Find where the given text appears and provide that cell's center as (x, y) coordinate. 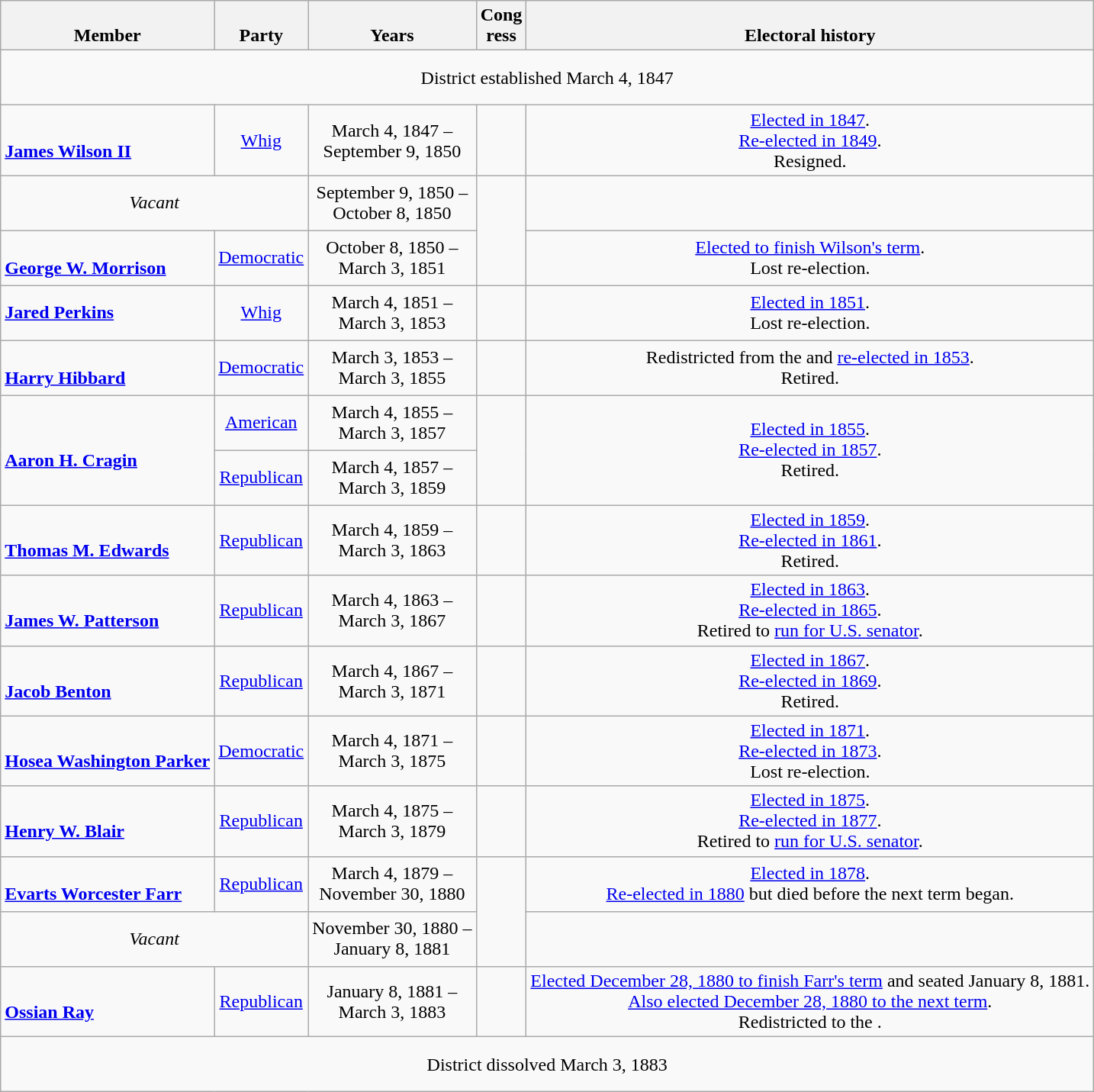
March 4, 1879 –November 30, 1880 (392, 884)
District established March 4, 1847 (548, 78)
Member (108, 26)
Elected December 28, 1880 to finish Farr's term and seated January 8, 1881.Also elected December 28, 1880 to the next term.Redistricted to the . (810, 1001)
March 4, 1855 –March 3, 1857 (392, 423)
March 4, 1871 –March 3, 1875 (392, 751)
Electoral history (810, 26)
March 4, 1857 –March 3, 1859 (392, 478)
Aaron H. Cragin (108, 450)
Years (392, 26)
March 4, 1863 –March 3, 1867 (392, 610)
Harry Hibbard (108, 368)
Redistricted from the and re-elected in 1853.Retired. (810, 368)
Elected in 1875.Re-elected in 1877.Retired to run for U.S. senator. (810, 821)
Elected in 1871.Re-elected in 1873.Lost re-election. (810, 751)
Elected in 1859.Re-elected in 1861.Retired. (810, 540)
November 30, 1880 –January 8, 1881 (392, 939)
Elected in 1847.Re-elected in 1849.Resigned. (810, 140)
October 8, 1850 –March 3, 1851 (392, 258)
Hosea Washington Parker (108, 751)
Elected to finish Wilson's term.Lost re-election. (810, 258)
March 4, 1875 –March 3, 1879 (392, 821)
March 4, 1851 –March 3, 1853 (392, 313)
Elected in 1867.Re-elected in 1869.Retired. (810, 681)
Henry W. Blair (108, 821)
Jacob Benton (108, 681)
Elected in 1851.Lost re-election. (810, 313)
March 4, 1867 –March 3, 1871 (392, 681)
Elected in 1863.Re-elected in 1865.Retired to run for U.S. senator. (810, 610)
Evarts Worcester Farr (108, 884)
March 4, 1847 –September 9, 1850 (392, 140)
September 9, 1850 –October 8, 1850 (392, 203)
District dissolved March 3, 1883 (548, 1064)
Party (261, 26)
Congress (501, 26)
Jared Perkins (108, 313)
March 3, 1853 –March 3, 1855 (392, 368)
American (261, 423)
George W. Morrison (108, 258)
March 4, 1859 –March 3, 1863 (392, 540)
Thomas M. Edwards (108, 540)
Elected in 1855.Re-elected in 1857.Retired. (810, 450)
James W. Patterson (108, 610)
James Wilson II (108, 140)
January 8, 1881 –March 3, 1883 (392, 1001)
Elected in 1878.Re-elected in 1880 but died before the next term began. (810, 884)
Ossian Ray (108, 1001)
